From the cell containing the given text, extract its center point as [x, y] coordinate. 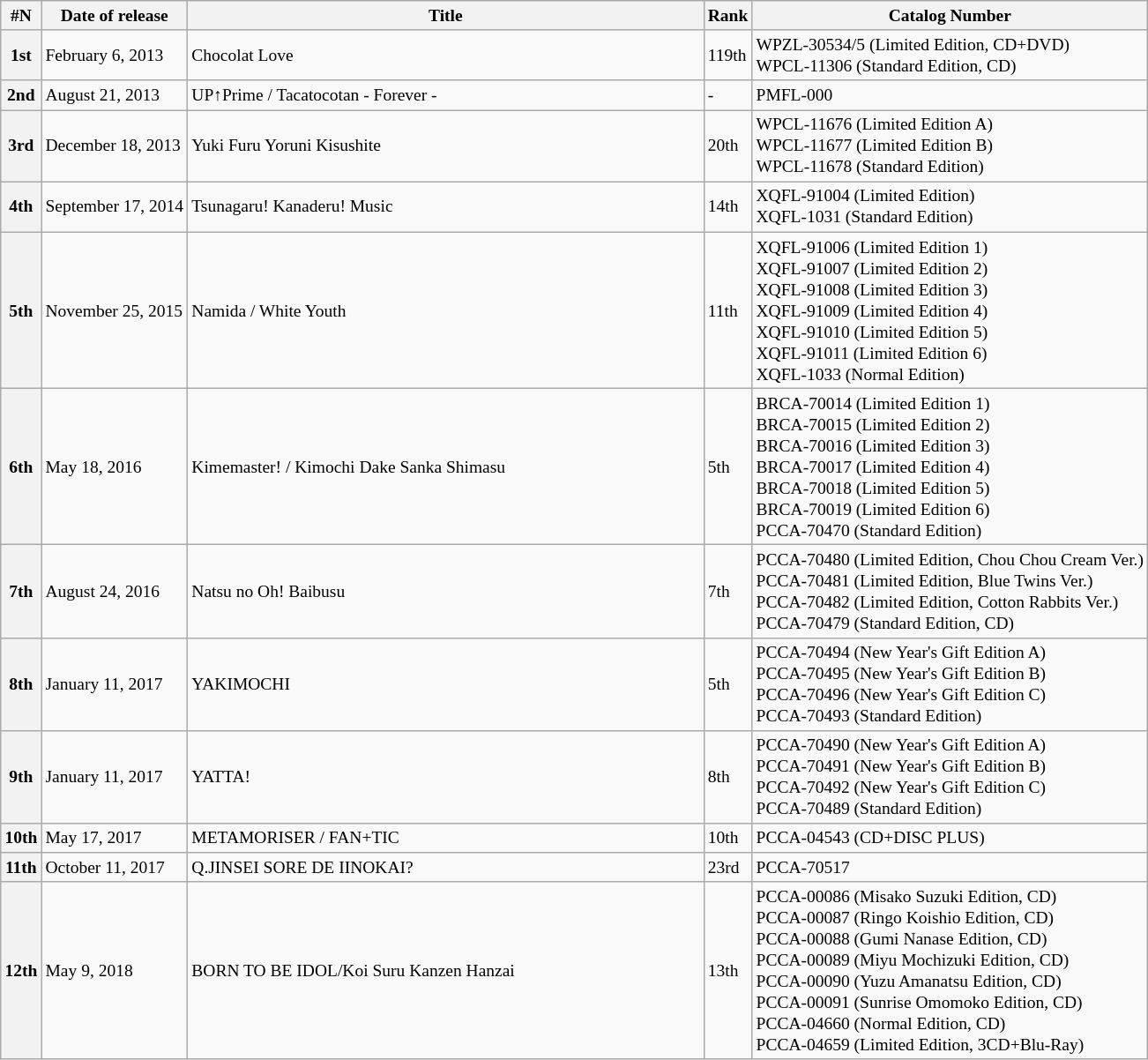
Catalog Number [950, 16]
May 9, 2018 [115, 970]
Chocolat Love [446, 55]
May 17, 2017 [115, 838]
Tsunagaru! Kanaderu! Music [446, 206]
February 6, 2013 [115, 55]
August 24, 2016 [115, 591]
13th [728, 970]
Namida / White Youth [446, 310]
20th [728, 146]
YAKIMOCHI [446, 684]
PMFL-000 [950, 95]
METAMORISER / FAN+TIC [446, 838]
WPCL-11676 (Limited Edition A)WPCL-11677 (Limited Edition B)WPCL-11678 (Standard Edition) [950, 146]
BORN TO BE IDOL/Koi Suru Kanzen Hanzai [446, 970]
12th [21, 970]
2nd [21, 95]
PCCA-70494 (New Year's Gift Edition A)PCCA-70495 (New Year's Gift Edition B)PCCA-70496 (New Year's Gift Edition C)PCCA-70493 (Standard Edition) [950, 684]
December 18, 2013 [115, 146]
- [728, 95]
Natsu no Oh! Baibusu [446, 591]
PCCA-70517 [950, 868]
August 21, 2013 [115, 95]
4th [21, 206]
Yuki Furu Yoruni Kisushite [446, 146]
6th [21, 466]
Title [446, 16]
PCCA-70490 (New Year's Gift Edition A)PCCA-70491 (New Year's Gift Edition B)PCCA-70492 (New Year's Gift Edition C)PCCA-70489 (Standard Edition) [950, 776]
UP↑Prime / Tacatocotan - Forever - [446, 95]
3rd [21, 146]
9th [21, 776]
YATTA! [446, 776]
119th [728, 55]
November 25, 2015 [115, 310]
September 17, 2014 [115, 206]
#N [21, 16]
WPZL-30534/5 (Limited Edition, CD+DVD)WPCL-11306 (Standard Edition, CD) [950, 55]
Rank [728, 16]
PCCA-04543 (CD+DISC PLUS) [950, 838]
Kimemaster! / Kimochi Dake Sanka Shimasu [446, 466]
14th [728, 206]
Date of release [115, 16]
May 18, 2016 [115, 466]
Q.JINSEI SORE DE IINOKAI? [446, 868]
1st [21, 55]
23rd [728, 868]
October 11, 2017 [115, 868]
XQFL-91004 (Limited Edition)XQFL-1031 (Standard Edition) [950, 206]
